Determine the [x, y] coordinate at the center of the cell enclosing the given text.  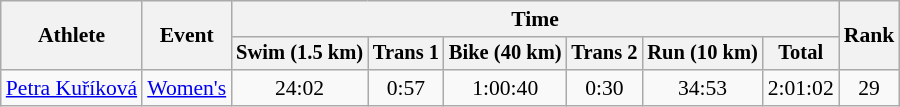
34:53 [702, 88]
0:57 [406, 88]
Athlete [72, 36]
2:01:02 [801, 88]
1:00:40 [506, 88]
24:02 [300, 88]
0:30 [604, 88]
29 [870, 88]
Bike (40 km) [506, 54]
Petra Kuříková [72, 88]
Time [535, 19]
Trans 1 [406, 54]
Event [186, 36]
Trans 2 [604, 54]
Total [801, 54]
Women's [186, 88]
Rank [870, 36]
Run (10 km) [702, 54]
Swim (1.5 km) [300, 54]
